Return the [X, Y] coordinate for the center point of the cell that contains the specified text.  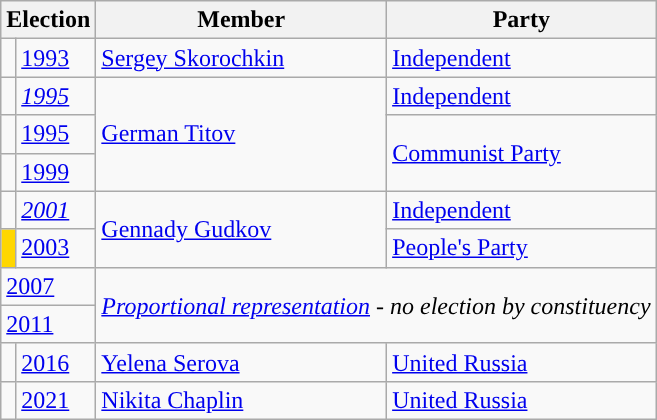
Communist Party [522, 153]
2001 [56, 210]
1993 [56, 58]
2021 [56, 400]
1999 [56, 172]
Election [48, 20]
People's Party [522, 248]
German Titov [242, 134]
Proportional representation - no election by constituency [376, 305]
Yelena Serova [242, 362]
2016 [56, 362]
2003 [56, 248]
Party [522, 20]
2011 [48, 324]
Nikita Chaplin [242, 400]
Member [242, 20]
Sergey Skorochkin [242, 58]
Gennady Gudkov [242, 229]
2007 [48, 286]
